Output the [x, y] coordinate of the center of the cell containing the given text.  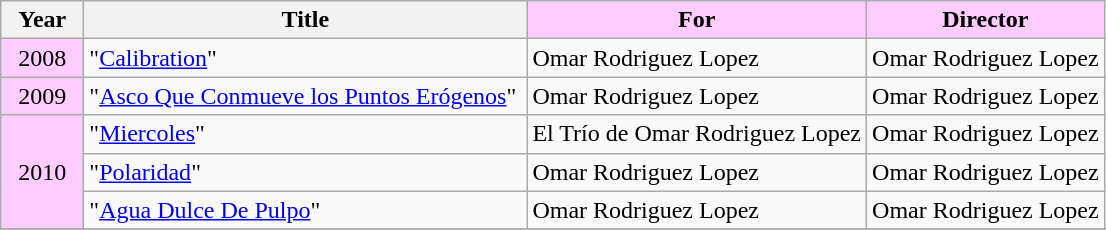
"Polaridad" [306, 172]
Title [306, 20]
For [697, 20]
Director [986, 20]
2008 [42, 58]
"Agua Dulce De Pulpo" [306, 210]
2010 [42, 172]
El Trío de Omar Rodriguez Lopez [697, 134]
2009 [42, 96]
"Asco Que Conmueve los Puntos Erógenos" [306, 96]
"Calibration" [306, 58]
"Miercoles" [306, 134]
Year [42, 20]
